Return the [X, Y] coordinate for the center point of the cell that contains the specified text.  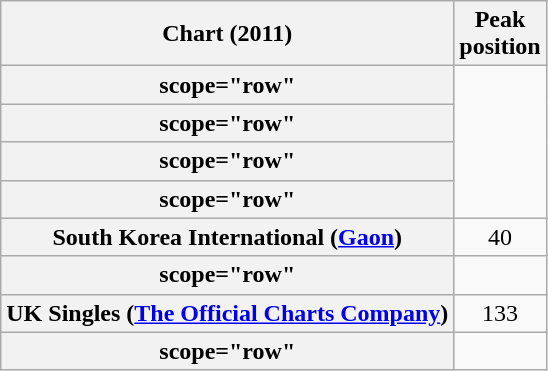
40 [500, 237]
South Korea International (Gaon) [228, 237]
133 [500, 313]
Peakposition [500, 34]
Chart (2011) [228, 34]
UK Singles (The Official Charts Company) [228, 313]
